Locate the cell with the specified text and output its (x, y) center coordinate. 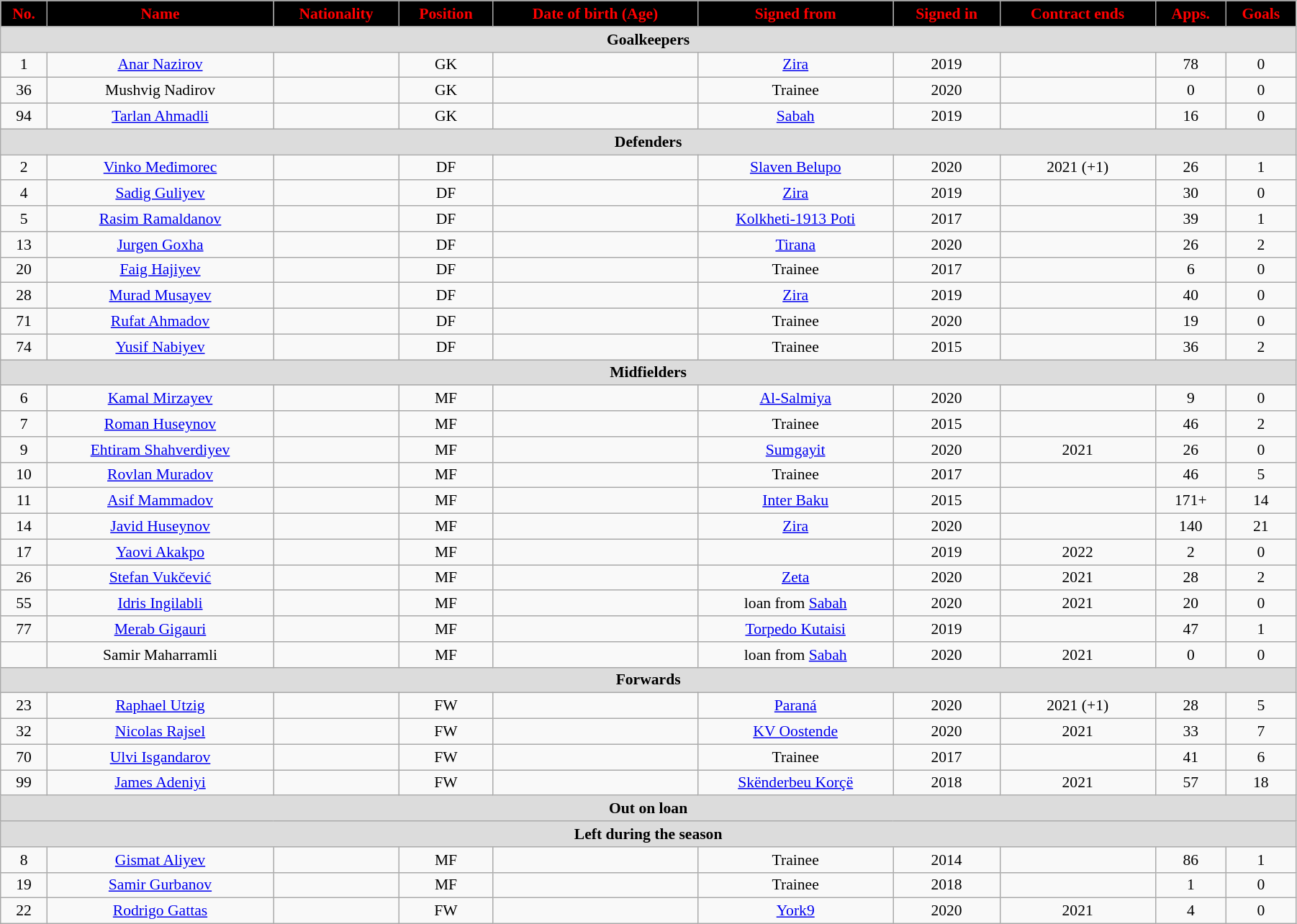
Left during the season (648, 834)
Gismat Aliyev (160, 860)
30 (1190, 194)
Name (160, 14)
Paraná (795, 706)
21 (1261, 527)
Nationality (337, 14)
York9 (795, 911)
Kolkheti-1913 Poti (795, 219)
Goals (1261, 14)
Sabah (795, 117)
Zeta (795, 578)
Nicolas Rajsel (160, 732)
Rodrigo Gattas (160, 911)
Tarlan Ahmadli (160, 117)
94 (24, 117)
23 (24, 706)
Anar Nazirov (160, 65)
16 (1190, 117)
Yaovi Akakpo (160, 552)
Defenders (648, 142)
Date of birth (Age) (596, 14)
Stefan Vukčević (160, 578)
Torpedo Kutaisi (795, 629)
Murad Musayev (160, 296)
Samir Gurbanov (160, 885)
10 (24, 475)
Faig Hajiyev (160, 270)
Signed in (946, 14)
Rasim Ramaldanov (160, 219)
8 (24, 860)
Sumgayit (795, 450)
Apps. (1190, 14)
Raphael Utzig (160, 706)
Contract ends (1077, 14)
41 (1190, 757)
Signed from (795, 14)
99 (24, 783)
71 (24, 322)
No. (24, 14)
74 (24, 347)
Roman Huseynov (160, 424)
86 (1190, 860)
Kamal Mirzayev (160, 399)
Idris Ingilabli (160, 604)
Midfielders (648, 373)
KV Oostende (795, 732)
Samir Maharramli (160, 655)
171+ (1190, 501)
Javid Huseynov (160, 527)
39 (1190, 219)
Jurgen Goxha (160, 245)
Tirana (795, 245)
32 (24, 732)
Merab Gigauri (160, 629)
Rufat Ahmadov (160, 322)
Forwards (648, 680)
Position (446, 14)
Rovlan Muradov (160, 475)
33 (1190, 732)
78 (1190, 65)
55 (24, 604)
Ehtiram Shahverdiyev (160, 450)
57 (1190, 783)
70 (24, 757)
47 (1190, 629)
Out on loan (648, 809)
James Adeniyi (160, 783)
2022 (1077, 552)
Slaven Belupo (795, 168)
77 (24, 629)
Al-Salmiya (795, 399)
Sadig Guliyev (160, 194)
Goalkeepers (648, 40)
Yusif Nabiyev (160, 347)
2014 (946, 860)
140 (1190, 527)
Mushvig Nadirov (160, 91)
11 (24, 501)
Vinko Međimorec (160, 168)
Skënderbeu Korçë (795, 783)
Ulvi Isgandarov (160, 757)
Inter Baku (795, 501)
22 (24, 911)
Asif Mammadov (160, 501)
17 (24, 552)
18 (1261, 783)
13 (24, 245)
40 (1190, 296)
